Identify which cell holds the provided text, then report its (X, Y) central coordinate. 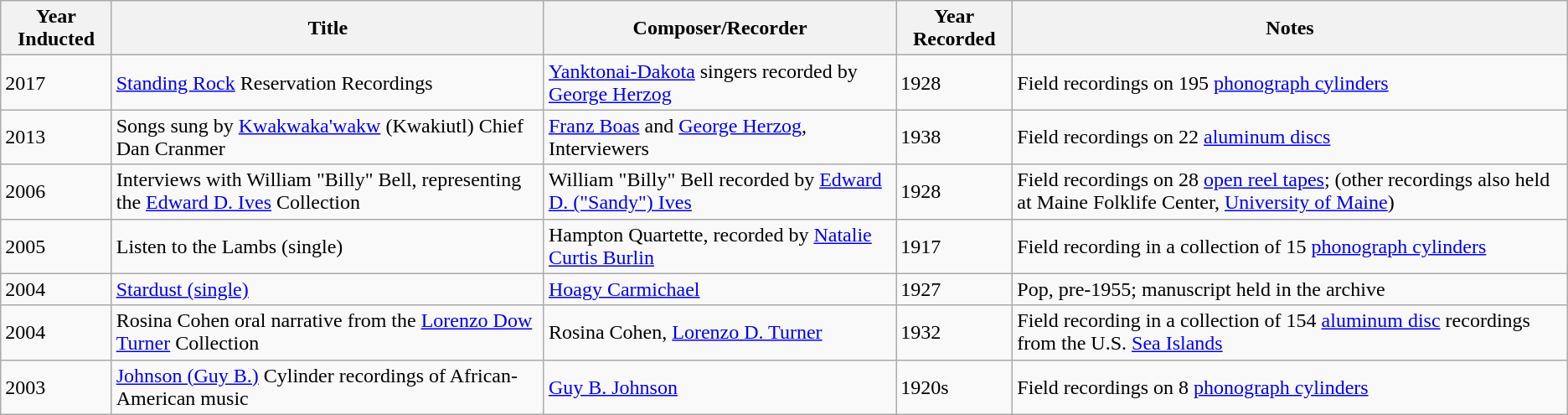
2005 (56, 246)
Year Recorded (955, 29)
Field recordings on 195 phonograph cylinders (1290, 82)
2006 (56, 191)
Listen to the Lambs (single) (328, 246)
Rosina Cohen, Lorenzo D. Turner (720, 332)
Year Inducted (56, 29)
1938 (955, 137)
Notes (1290, 29)
1932 (955, 332)
2013 (56, 137)
William "Billy" Bell recorded by Edward D. ("Sandy") Ives (720, 191)
Field recording in a collection of 154 aluminum disc recordings from the U.S. Sea Islands (1290, 332)
Field recordings on 8 phonograph cylinders (1290, 387)
Standing Rock Reservation Recordings (328, 82)
Pop, pre-1955; manuscript held in the archive (1290, 289)
Songs sung by Kwakwaka'wakw (Kwakiutl) Chief Dan Cranmer (328, 137)
Hampton Quartette, recorded by Natalie Curtis Burlin (720, 246)
1917 (955, 246)
Title (328, 29)
Composer/Recorder (720, 29)
Yanktonai-Dakota singers recorded by George Herzog (720, 82)
Franz Boas and George Herzog, Interviewers (720, 137)
1920s (955, 387)
Field recordings on 22 aluminum discs (1290, 137)
Johnson (Guy B.) Cylinder recordings of African-American music (328, 387)
1927 (955, 289)
Field recordings on 28 open reel tapes; (other recordings also held at Maine Folklife Center, University of Maine) (1290, 191)
Rosina Cohen oral narrative from the Lorenzo Dow Turner Collection (328, 332)
2017 (56, 82)
Field recording in a collection of 15 phonograph cylinders (1290, 246)
Guy B. Johnson (720, 387)
Stardust (single) (328, 289)
Hoagy Carmichael (720, 289)
2003 (56, 387)
Interviews with William "Billy" Bell, representing the Edward D. Ives Collection (328, 191)
